Provide the [X, Y] coordinate of the cell's center where the given text is located.  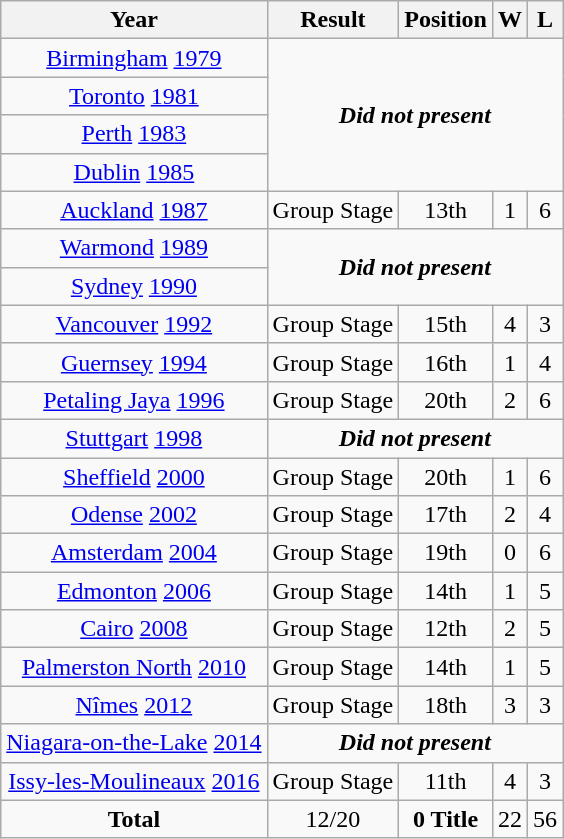
W [510, 20]
Perth 1983 [134, 134]
Vancouver 1992 [134, 324]
Birmingham 1979 [134, 58]
Total [134, 819]
Petaling Jaya 1996 [134, 400]
Cairo 2008 [134, 629]
Odense 2002 [134, 515]
13th [446, 210]
Toronto 1981 [134, 96]
12th [446, 629]
18th [446, 705]
Niagara-on-the-Lake 2014 [134, 743]
17th [446, 515]
Issy-les-Moulineaux 2016 [134, 781]
22 [510, 819]
Nîmes 2012 [134, 705]
Year [134, 20]
Dublin 1985 [134, 172]
Guernsey 1994 [134, 362]
Auckland 1987 [134, 210]
16th [446, 362]
Result [333, 20]
Stuttgart 1998 [134, 438]
12/20 [333, 819]
Warmond 1989 [134, 248]
Edmonton 2006 [134, 591]
0 Title [446, 819]
Palmerston North 2010 [134, 667]
Position [446, 20]
L [546, 20]
56 [546, 819]
15th [446, 324]
Amsterdam 2004 [134, 553]
0 [510, 553]
Sheffield 2000 [134, 477]
Sydney 1990 [134, 286]
19th [446, 553]
11th [446, 781]
